Output the (x, y) coordinate of the center of the cell containing the given text.  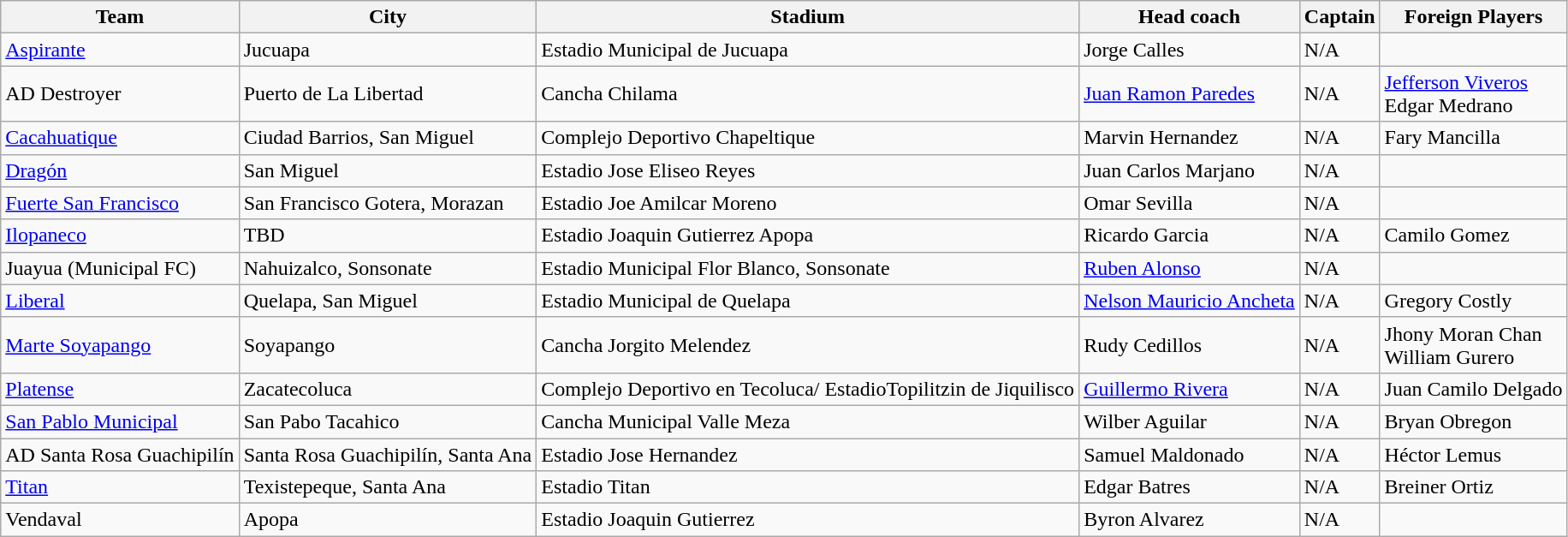
Complejo Deportivo en Tecoluca/ EstadioTopilitzin de Jiquilisco (808, 389)
Team (120, 17)
Marvin Hernandez (1190, 138)
Vendaval (120, 520)
Héctor Lemus (1474, 455)
Estadio Municipal de Jucuapa (808, 50)
Aspirante (120, 50)
Juan Camilo Delgado (1474, 389)
Texistepeque, Santa Ana (388, 487)
Titan (120, 487)
San Francisco Gotera, Morazan (388, 203)
Estadio Titan (808, 487)
City (388, 17)
Wilber Aguilar (1190, 421)
San Miguel (388, 170)
Nahuizalco, Sonsonate (388, 268)
Estadio Jose Hernandez (808, 455)
Ruben Alonso (1190, 268)
Gregory Costly (1474, 301)
Jorge Calles (1190, 50)
Rudy Cedillos (1190, 344)
Guillermo Rivera (1190, 389)
Puerto de La Libertad (388, 94)
Breiner Ortiz (1474, 487)
Zacatecoluca (388, 389)
Liberal (120, 301)
Estadio Joe Amilcar Moreno (808, 203)
Fary Mancilla (1474, 138)
Juan Carlos Marjano (1190, 170)
Estadio Joaquin Gutierrez Apopa (808, 236)
Marte Soyapango (120, 344)
TBD (388, 236)
Complejo Deportivo Chapeltique (808, 138)
Juayua (Municipal FC) (120, 268)
Cancha Jorgito Melendez (808, 344)
Estadio Municipal de Quelapa (808, 301)
San Pabo Tacahico (388, 421)
Estadio Joaquin Gutierrez (808, 520)
Juan Ramon Paredes (1190, 94)
Byron Alvarez (1190, 520)
Soyapango (388, 344)
Cancha Municipal Valle Meza (808, 421)
Jhony Moran Chan William Gurero (1474, 344)
Estadio Jose Eliseo Reyes (808, 170)
Santa Rosa Guachipilín, Santa Ana (388, 455)
Estadio Municipal Flor Blanco, Sonsonate (808, 268)
Captain (1339, 17)
Quelapa, San Miguel (388, 301)
Cacahuatique (120, 138)
Edgar Batres (1190, 487)
Platense (120, 389)
Samuel Maldonado (1190, 455)
Camilo Gomez (1474, 236)
Apopa (388, 520)
Bryan Obregon (1474, 421)
Ciudad Barrios, San Miguel (388, 138)
Ilopaneco (120, 236)
Cancha Chilama (808, 94)
Ricardo Garcia (1190, 236)
AD Destroyer (120, 94)
Nelson Mauricio Ancheta (1190, 301)
Stadium (808, 17)
Dragón (120, 170)
AD Santa Rosa Guachipilín (120, 455)
Jucuapa (388, 50)
Fuerte San Francisco (120, 203)
Foreign Players (1474, 17)
Omar Sevilla (1190, 203)
Head coach (1190, 17)
San Pablo Municipal (120, 421)
Jefferson Viveros Edgar Medrano (1474, 94)
